Locate the cell with the specified text and output its (X, Y) center coordinate. 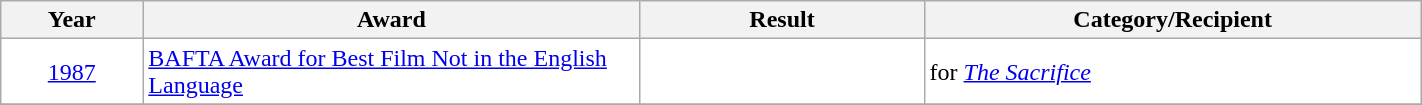
Result (782, 20)
Category/Recipient (1172, 20)
BAFTA Award for Best Film Not in the English Language (392, 72)
Award (392, 20)
Year (72, 20)
1987 (72, 72)
for The Sacrifice (1172, 72)
